Output the [x, y] coordinate of the center of the cell containing the given text.  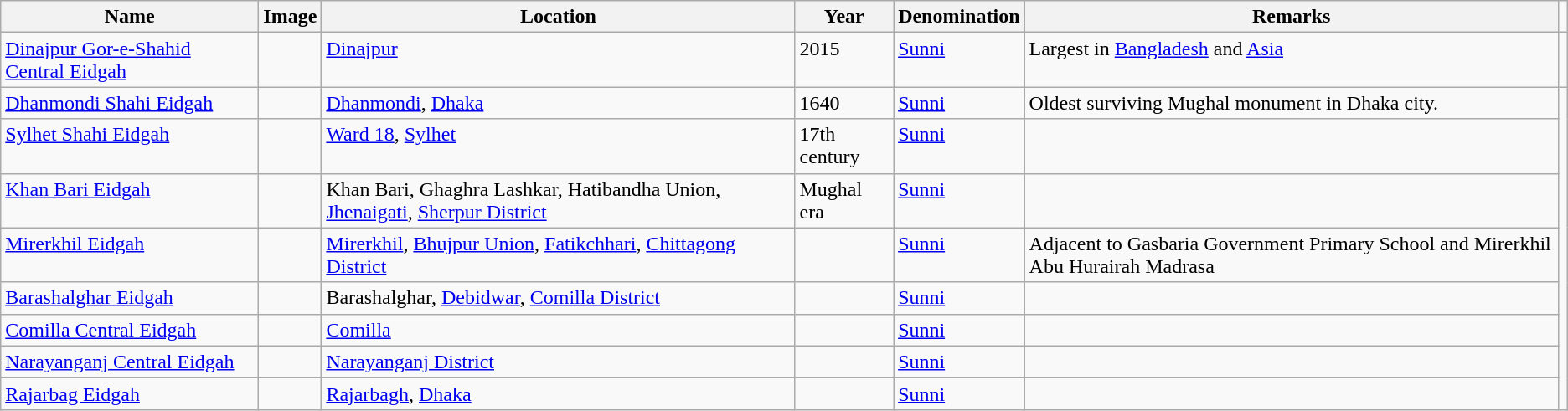
1640 [844, 103]
Mirerkhil, Bhujpur Union, Fatikchhari, Chittagong District [558, 254]
Dhanmondi, Dhaka [558, 103]
Adjacent to Gasbaria Government Primary School and Mirerkhil Abu Hurairah Madrasa [1292, 254]
Mirerkhil Eidgah [130, 254]
Narayanganj District [558, 362]
Remarks [1292, 17]
Oldest surviving Mughal monument in Dhaka city. [1292, 103]
Dinajpur Gor-e-Shahid Central Eidgah [130, 60]
Denomination [959, 17]
Comilla [558, 330]
Dhanmondi Shahi Eidgah [130, 103]
Year [844, 17]
Barashalghar, Debidwar, Comilla District [558, 298]
Barashalghar Eidgah [130, 298]
Largest in Bangladesh and Asia [1292, 60]
Image [290, 17]
Ward 18, Sylhet [558, 146]
Location [558, 17]
17th century [844, 146]
Mughal era [844, 201]
2015 [844, 60]
Rajarbagh, Dhaka [558, 393]
Khan Bari, Ghaghra Lashkar, Hatibandha Union, Jhenaigati, Sherpur District [558, 201]
Dinajpur [558, 60]
Khan Bari Eidgah [130, 201]
Sylhet Shahi Eidgah [130, 146]
Comilla Central Eidgah [130, 330]
Name [130, 17]
Narayanganj Central Eidgah [130, 362]
Rajarbag Eidgah [130, 393]
